Provide the (X, Y) coordinate of the cell's center where the given text is located.  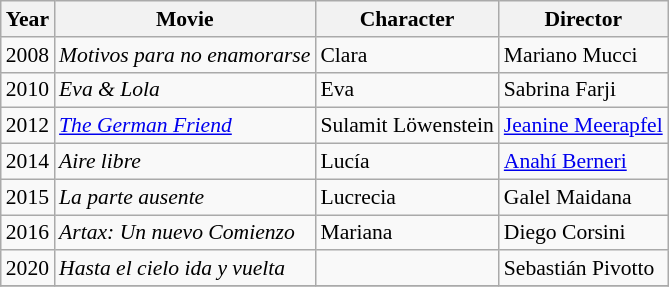
2016 (28, 233)
Jeanine Meerapfel (584, 126)
Sabrina Farji (584, 90)
Sebastián Pivotto (584, 269)
Eva & Lola (184, 90)
2015 (28, 197)
Artax: Un nuevo Comienzo (184, 233)
Director (584, 19)
Galel Maidana (584, 197)
2010 (28, 90)
Aire libre (184, 162)
Diego Corsini (584, 233)
Mariana (406, 233)
Movie (184, 19)
Lucrecia (406, 197)
Year (28, 19)
Character (406, 19)
2014 (28, 162)
The German Friend (184, 126)
Mariano Mucci (584, 55)
Anahí Berneri (584, 162)
Sulamit Löwenstein (406, 126)
Hasta el cielo ida y vuelta (184, 269)
2008 (28, 55)
Lucía (406, 162)
La parte ausente (184, 197)
Motivos para no enamorarse (184, 55)
Clara (406, 55)
2012 (28, 126)
Eva (406, 90)
2020 (28, 269)
